From the cell containing the given text, extract its center point as (x, y) coordinate. 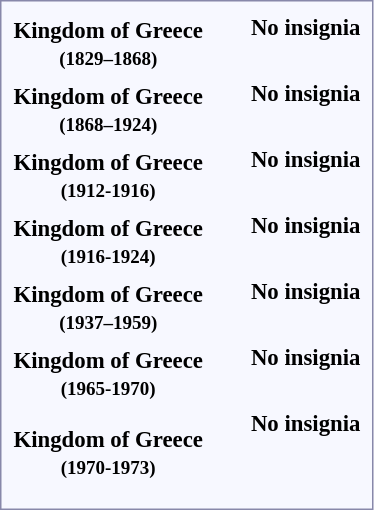
Kingdom of Greece(1965-1970) (108, 374)
Kingdom of Greece(1970-1973) (108, 453)
Kingdom of Greece(1868–1924) (108, 110)
Kingdom of Greece(1829–1868) (108, 44)
Kingdom of Greece(1912-1916) (108, 176)
Kingdom of Greece(1937–1959) (108, 308)
Kingdom of Greece(1916-1924) (108, 242)
